Detect which cell encompasses the target text, then output its (x, y) center coordinate. 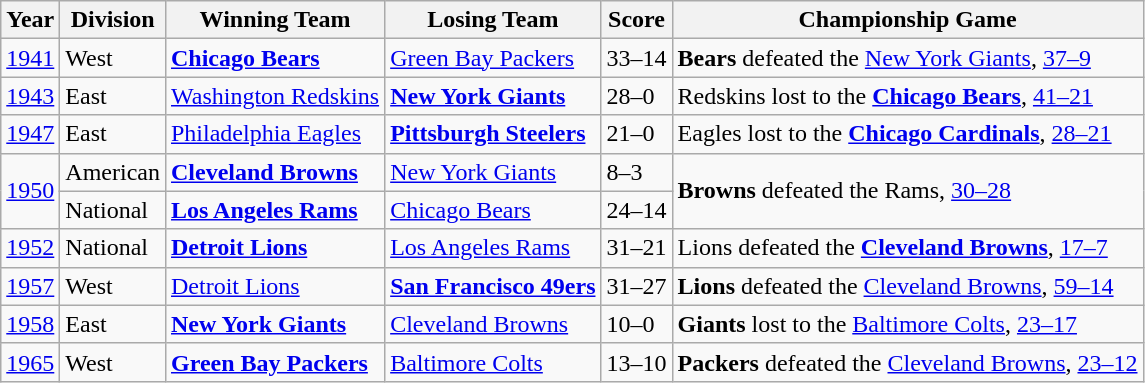
13–10 (636, 362)
28–0 (636, 96)
Pittsburgh Steelers (493, 134)
Philadelphia Eagles (274, 134)
33–14 (636, 58)
Giants lost to the Baltimore Colts, 23–17 (908, 324)
1952 (30, 248)
8–3 (636, 172)
Division (113, 20)
31–27 (636, 286)
Losing Team (493, 20)
Championship Game (908, 20)
San Francisco 49ers (493, 286)
Redskins lost to the Chicago Bears, 41–21 (908, 96)
Washington Redskins (274, 96)
Score (636, 20)
Packers defeated the Cleveland Browns, 23–12 (908, 362)
Lions defeated the Cleveland Browns, 59–14 (908, 286)
1965 (30, 362)
1947 (30, 134)
10–0 (636, 324)
Eagles lost to the Chicago Cardinals, 28–21 (908, 134)
Browns defeated the Rams, 30–28 (908, 191)
Year (30, 20)
1950 (30, 191)
Winning Team (274, 20)
21–0 (636, 134)
Bears defeated the New York Giants, 37–9 (908, 58)
31–21 (636, 248)
1958 (30, 324)
Lions defeated the Cleveland Browns, 17–7 (908, 248)
1943 (30, 96)
Baltimore Colts (493, 362)
1957 (30, 286)
1941 (30, 58)
24–14 (636, 210)
American (113, 172)
